Pinpoint the cell where the given text exists, returning its (X, Y) midpoint coordinate. 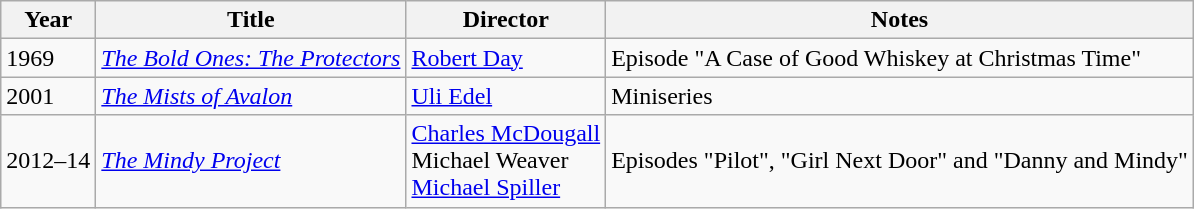
Episodes "Pilot", "Girl Next Door" and "Danny and Mindy" (900, 161)
2001 (48, 96)
2012–14 (48, 161)
Director (506, 20)
The Bold Ones: The Protectors (251, 58)
Miniseries (900, 96)
Year (48, 20)
The Mists of Avalon (251, 96)
Title (251, 20)
Uli Edel (506, 96)
Charles McDougallMichael WeaverMichael Spiller (506, 161)
Notes (900, 20)
Robert Day (506, 58)
The Mindy Project (251, 161)
Episode "A Case of Good Whiskey at Christmas Time" (900, 58)
1969 (48, 58)
